Return [X, Y] of the center of cell containing provided text 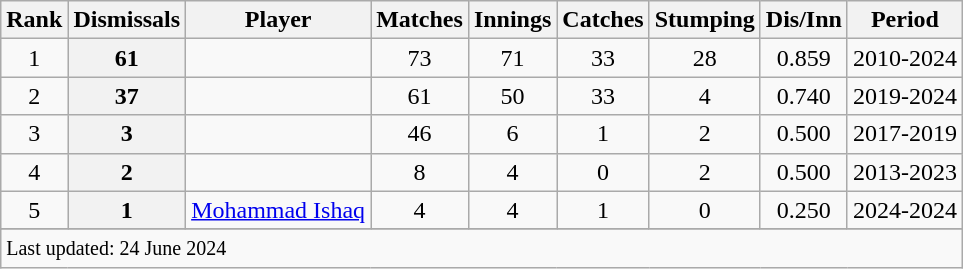
2019-2024 [904, 96]
Period [904, 20]
0.250 [804, 210]
28 [704, 58]
Catches [603, 20]
Innings [512, 20]
46 [420, 134]
Last updated: 24 June 2024 [482, 248]
73 [420, 58]
Dismissals [127, 20]
50 [512, 96]
2013-2023 [904, 172]
Stumping [704, 20]
0.740 [804, 96]
2017-2019 [904, 134]
0.859 [804, 58]
Dis/Inn [804, 20]
5 [34, 210]
37 [127, 96]
6 [512, 134]
71 [512, 58]
Rank [34, 20]
8 [420, 172]
Matches [420, 20]
Player [278, 20]
2024-2024 [904, 210]
2010-2024 [904, 58]
Mohammad Ishaq [278, 210]
